Detect which cell encompasses the target text, then output its [X, Y] center coordinate. 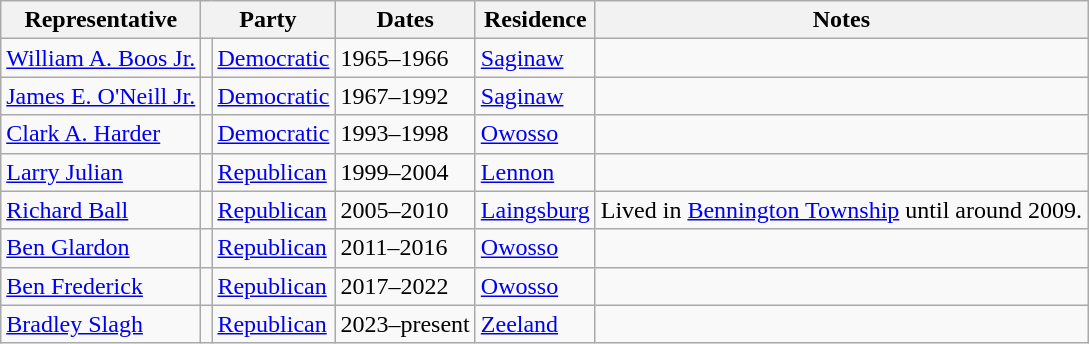
Ben Glardon [101, 248]
1967–1992 [405, 96]
Dates [405, 20]
Clark A. Harder [101, 134]
1999–2004 [405, 172]
1993–1998 [405, 134]
Larry Julian [101, 172]
2011–2016 [405, 248]
Representative [101, 20]
Laingsburg [535, 210]
2017–2022 [405, 286]
2005–2010 [405, 210]
Bradley Slagh [101, 324]
Ben Frederick [101, 286]
Zeeland [535, 324]
Richard Ball [101, 210]
Residence [535, 20]
Party [268, 20]
William A. Boos Jr. [101, 58]
Notes [841, 20]
James E. O'Neill Jr. [101, 96]
Lennon [535, 172]
1965–1966 [405, 58]
2023–present [405, 324]
Lived in Bennington Township until around 2009. [841, 210]
